Pinpoint the cell where the given text exists, returning its [x, y] midpoint coordinate. 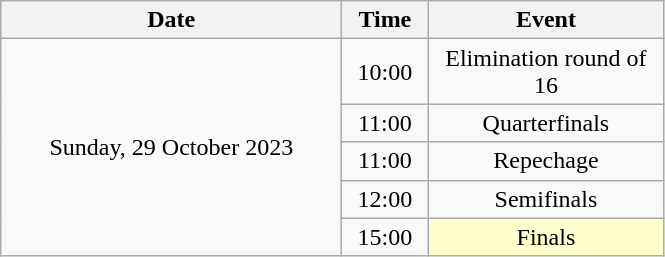
Finals [546, 237]
Repechage [546, 161]
Semifinals [546, 199]
Time [385, 20]
Event [546, 20]
Date [172, 20]
Sunday, 29 October 2023 [172, 148]
12:00 [385, 199]
15:00 [385, 237]
Elimination round of 16 [546, 72]
Quarterfinals [546, 123]
10:00 [385, 72]
